Provide the (x, y) coordinate of the cell's center where the given text is located.  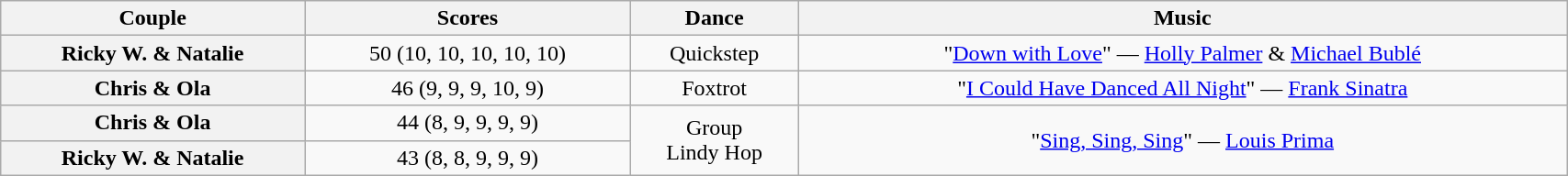
"I Could Have Danced All Night" — Frank Sinatra (1183, 88)
Music (1183, 18)
GroupLindy Hop (715, 140)
Foxtrot (715, 88)
44 (8, 9, 9, 9, 9) (468, 123)
"Down with Love" — Holly Palmer & Michael Bublé (1183, 53)
46 (9, 9, 9, 10, 9) (468, 88)
Couple (152, 18)
43 (8, 8, 9, 9, 9) (468, 158)
Dance (715, 18)
Scores (468, 18)
Quickstep (715, 53)
50 (10, 10, 10, 10, 10) (468, 53)
"Sing, Sing, Sing" — Louis Prima (1183, 140)
